Return (x, y) of the center of cell containing provided text 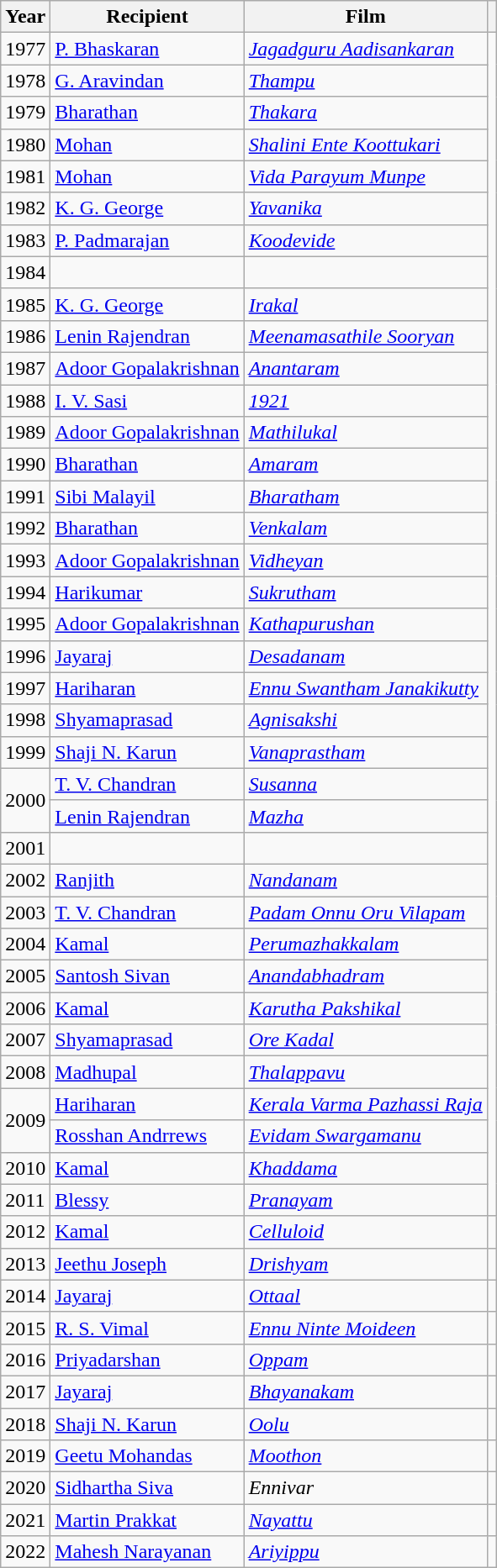
1983 (25, 240)
1993 (25, 560)
Ennivar (365, 1488)
Rosshan Andrrews (147, 1136)
Venkalam (365, 529)
Geetu Mohandas (147, 1456)
1982 (25, 208)
Ennu Ninte Moideen (365, 1328)
Mathilukal (365, 433)
Blessy (147, 1200)
G. Aravindan (147, 81)
Thalappavu (365, 1072)
Ore Kadal (365, 1040)
2001 (25, 848)
Jeethu Joseph (147, 1264)
1997 (25, 688)
Year (25, 17)
Mazha (365, 816)
Drishyam (365, 1264)
1977 (25, 49)
Agnisakshi (365, 720)
Nandanam (365, 880)
2014 (25, 1296)
2020 (25, 1488)
Thakara (365, 113)
Vanaprastham (365, 752)
1986 (25, 336)
1988 (25, 401)
2006 (25, 1008)
Ennu Swantham Janakikutty (365, 688)
Vida Parayum Munpe (365, 176)
Anantaram (365, 368)
Pranayam (365, 1200)
2022 (25, 1552)
Ariyippu (365, 1552)
Ranjith (147, 880)
1991 (25, 497)
Karutha Pakshikal (365, 1008)
Ottaal (365, 1296)
1998 (25, 720)
Martin Prakkat (147, 1520)
I. V. Sasi (147, 401)
R. S. Vimal (147, 1328)
1996 (25, 656)
Kerala Varma Pazhassi Raja (365, 1104)
Madhupal (147, 1072)
Thampu (365, 81)
1921 (365, 401)
Amaram (365, 465)
1994 (25, 592)
P. Padmarajan (147, 240)
Meenamasathile Sooryan (365, 336)
2016 (25, 1360)
2013 (25, 1264)
Koodevide (365, 240)
Evidam Swargamanu (365, 1136)
1995 (25, 624)
2010 (25, 1168)
Film (365, 17)
Jagadguru Aadisankaran (365, 49)
Anandabhadram (365, 976)
2004 (25, 944)
Susanna (365, 784)
2011 (25, 1200)
Bharatham (365, 497)
1978 (25, 81)
2009 (25, 1120)
Khaddama (365, 1168)
Priyadarshan (147, 1360)
1989 (25, 433)
Shalini Ente Koottukari (365, 145)
1980 (25, 145)
Nayattu (365, 1520)
2017 (25, 1392)
1984 (25, 272)
1992 (25, 529)
Vidheyan (365, 560)
Kathapurushan (365, 624)
Desadanam (365, 656)
Oolu (365, 1424)
Sibi Malayil (147, 497)
Santosh Sivan (147, 976)
1985 (25, 304)
1999 (25, 752)
1981 (25, 176)
1987 (25, 368)
2008 (25, 1072)
2000 (25, 800)
Recipient (147, 17)
Sukrutham (365, 592)
2019 (25, 1456)
Irakal (365, 304)
2007 (25, 1040)
Oppam (365, 1360)
Bhayanakam (365, 1392)
Yavanika (365, 208)
Moothon (365, 1456)
2012 (25, 1232)
Perumazhakkalam (365, 944)
2005 (25, 976)
P. Bhaskaran (147, 49)
2003 (25, 912)
Sidhartha Siva (147, 1488)
2018 (25, 1424)
Celluloid (365, 1232)
Harikumar (147, 592)
2021 (25, 1520)
1979 (25, 113)
Mahesh Narayanan (147, 1552)
1990 (25, 465)
Padam Onnu Oru Vilapam (365, 912)
2015 (25, 1328)
2002 (25, 880)
